Detect which cell encompasses the target text, then output its [X, Y] center coordinate. 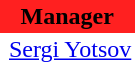
Manager [67, 16]
